For the text-containing cell, return its midpoint in (x, y) coordinate format. 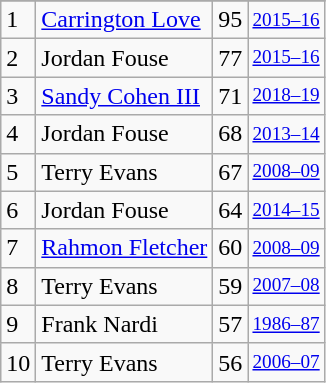
1 (18, 20)
Carrington Love (124, 20)
1986–87 (286, 324)
7 (18, 248)
77 (230, 58)
2018–19 (286, 96)
2007–08 (286, 286)
2014–15 (286, 210)
8 (18, 286)
57 (230, 324)
59 (230, 286)
2 (18, 58)
64 (230, 210)
71 (230, 96)
95 (230, 20)
5 (18, 172)
6 (18, 210)
56 (230, 362)
4 (18, 134)
9 (18, 324)
Frank Nardi (124, 324)
Rahmon Fletcher (124, 248)
3 (18, 96)
2006–07 (286, 362)
10 (18, 362)
67 (230, 172)
Sandy Cohen III (124, 96)
60 (230, 248)
68 (230, 134)
2013–14 (286, 134)
